Determine the (X, Y) coordinate at the center of the cell enclosing the given text.  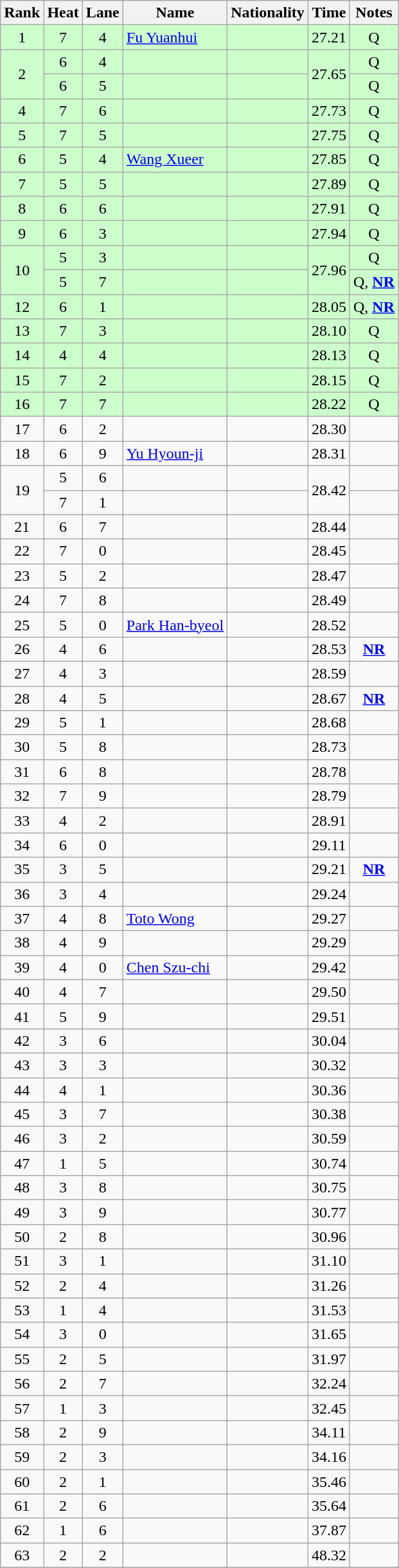
37 (22, 918)
28.79 (329, 796)
55 (22, 1359)
30.04 (329, 1041)
Notes (374, 13)
30.74 (329, 1163)
27.91 (329, 208)
62 (22, 1531)
12 (22, 307)
51 (22, 1261)
25 (22, 624)
28.31 (329, 453)
27.21 (329, 37)
28.73 (329, 747)
59 (22, 1457)
35.64 (329, 1506)
28.47 (329, 576)
31.53 (329, 1310)
28 (22, 698)
31.97 (329, 1359)
33 (22, 821)
29.50 (329, 992)
37.87 (329, 1531)
45 (22, 1115)
28.13 (329, 356)
31.26 (329, 1286)
30.75 (329, 1188)
32.24 (329, 1383)
40 (22, 992)
41 (22, 1016)
Park Han-byeol (175, 624)
32.45 (329, 1408)
Heat (63, 13)
35 (22, 870)
28.78 (329, 772)
58 (22, 1432)
28.45 (329, 551)
15 (22, 380)
21 (22, 527)
28.30 (329, 429)
47 (22, 1163)
53 (22, 1310)
30.77 (329, 1212)
60 (22, 1481)
14 (22, 356)
16 (22, 405)
28.59 (329, 673)
29.42 (329, 967)
27.65 (329, 74)
38 (22, 943)
48.32 (329, 1555)
28.42 (329, 490)
22 (22, 551)
Lane (103, 13)
Name (175, 13)
28.10 (329, 331)
28.53 (329, 649)
42 (22, 1041)
48 (22, 1188)
39 (22, 967)
35.46 (329, 1481)
17 (22, 429)
34.16 (329, 1457)
26 (22, 649)
54 (22, 1335)
32 (22, 796)
30.38 (329, 1115)
27.94 (329, 233)
28.91 (329, 821)
43 (22, 1065)
Nationality (268, 13)
29.21 (329, 870)
27.73 (329, 111)
27.89 (329, 184)
23 (22, 576)
27.96 (329, 269)
Chen Szu-chi (175, 967)
28.49 (329, 600)
27 (22, 673)
28.15 (329, 380)
56 (22, 1383)
Rank (22, 13)
27.85 (329, 160)
30.59 (329, 1139)
Toto Wong (175, 918)
30 (22, 747)
36 (22, 894)
19 (22, 490)
57 (22, 1408)
29.24 (329, 894)
28.22 (329, 405)
52 (22, 1286)
13 (22, 331)
49 (22, 1212)
28.67 (329, 698)
28.05 (329, 307)
29.51 (329, 1016)
Wang Xueer (175, 160)
50 (22, 1237)
24 (22, 600)
31.10 (329, 1261)
29.27 (329, 918)
61 (22, 1506)
18 (22, 453)
28.52 (329, 624)
29 (22, 723)
30.36 (329, 1090)
44 (22, 1090)
63 (22, 1555)
10 (22, 269)
29.29 (329, 943)
46 (22, 1139)
29.11 (329, 845)
34.11 (329, 1432)
30.32 (329, 1065)
28.68 (329, 723)
27.75 (329, 135)
Yu Hyoun-ji (175, 453)
28.44 (329, 527)
31.65 (329, 1335)
34 (22, 845)
30.96 (329, 1237)
Time (329, 13)
31 (22, 772)
Fu Yuanhui (175, 37)
